Provide the [X, Y] coordinate of the cell's center where the given text is located.  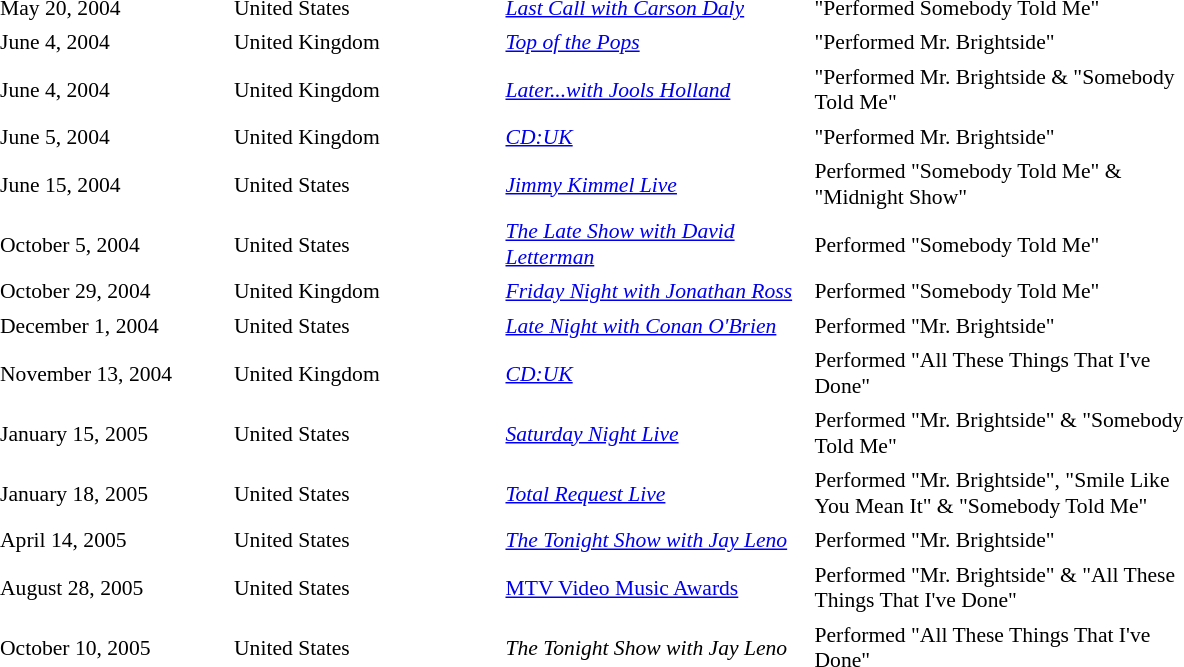
The Late Show with David Letterman [655, 244]
The Tonight Show with Jay Leno [655, 540]
Late Night with Conan O'Brien [655, 326]
Later...with Jools Holland [655, 90]
MTV Video Music Awards [655, 588]
Jimmy Kimmel Live [655, 184]
Saturday Night Live [655, 432]
Top of the Pops [655, 42]
Friday Night with Jonathan Ross [655, 292]
Total Request Live [655, 492]
